Locate the cell with the specified text and output its [X, Y] center coordinate. 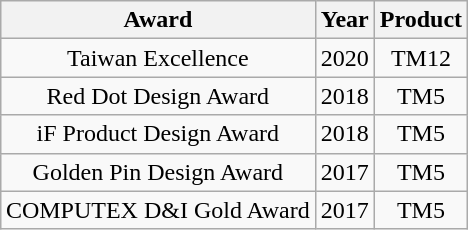
iF Product Design Award [158, 134]
Award [158, 20]
2020 [344, 58]
Product [420, 20]
Red Dot Design Award [158, 96]
Year [344, 20]
Golden Pin Design Award [158, 172]
Taiwan Excellence [158, 58]
TM12 [420, 58]
COMPUTEX D&I Gold Award [158, 210]
